Find where the given text appears and provide that cell's center as [X, Y] coordinate. 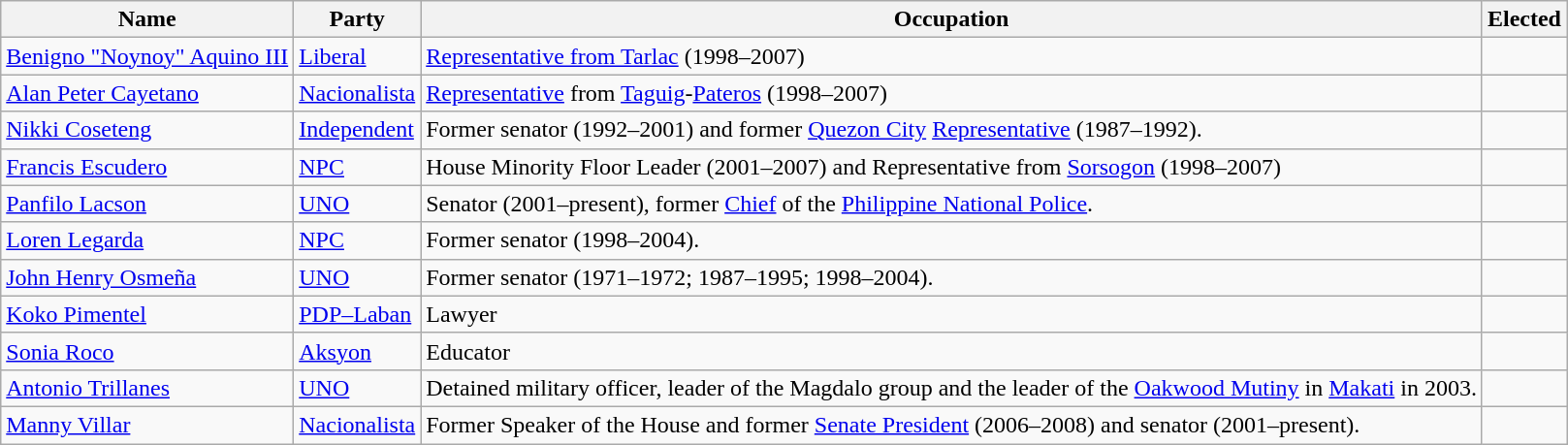
Independent [357, 130]
Alan Peter Cayetano [147, 93]
Koko Pimentel [147, 314]
Aksyon [357, 351]
Nikki Coseteng [147, 130]
Name [147, 19]
Detained military officer, leader of the Magdalo group and the leader of the Oakwood Mutiny in Makati in 2003. [952, 388]
Lawyer [952, 314]
Panfilo Lacson [147, 204]
Former Speaker of the House and former Senate President (2006–2008) and senator (2001–present). [952, 425]
Francis Escudero [147, 167]
Former senator (1971–1972; 1987–1995; 1998–2004). [952, 277]
Representative from Tarlac (1998–2007) [952, 56]
Representative from Taguig-Pateros (1998–2007) [952, 93]
Benigno "Noynoy" Aquino III [147, 56]
Sonia Roco [147, 351]
Liberal [357, 56]
Former senator (1998–2004). [952, 240]
Loren Legarda [147, 240]
Party [357, 19]
PDP–Laban [357, 314]
John Henry Osmeña [147, 277]
Occupation [952, 19]
Senator (2001–present), former Chief of the Philippine National Police. [952, 204]
Educator [952, 351]
Elected [1524, 19]
House Minority Floor Leader (2001–2007) and Representative from Sorsogon (1998–2007) [952, 167]
Manny Villar [147, 425]
Former senator (1992–2001) and former Quezon City Representative (1987–1992). [952, 130]
Antonio Trillanes [147, 388]
